Return the [X, Y] coordinate for the center point of the cell that contains the specified text.  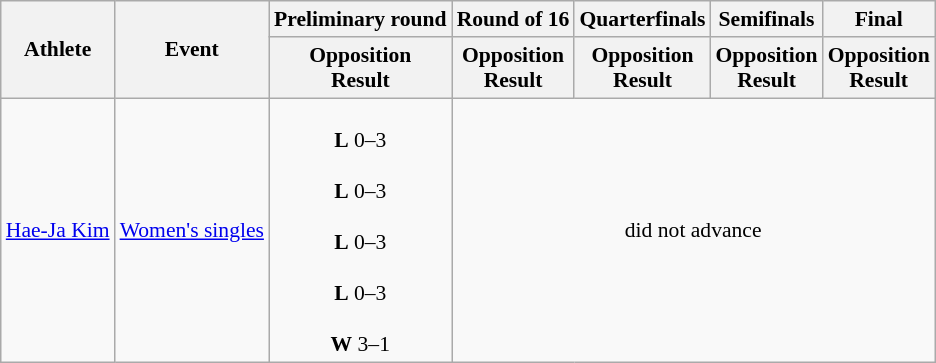
Final [879, 19]
Women's singles [192, 230]
Semifinals [767, 19]
L 0–3L 0–3L 0–3L 0–3W 3–1 [360, 230]
Round of 16 [514, 19]
did not advance [694, 230]
Hae-Ja Kim [58, 230]
Athlete [58, 50]
Quarterfinals [642, 19]
Preliminary round [360, 19]
Event [192, 50]
